Detect which cell encompasses the target text, then output its [X, Y] center coordinate. 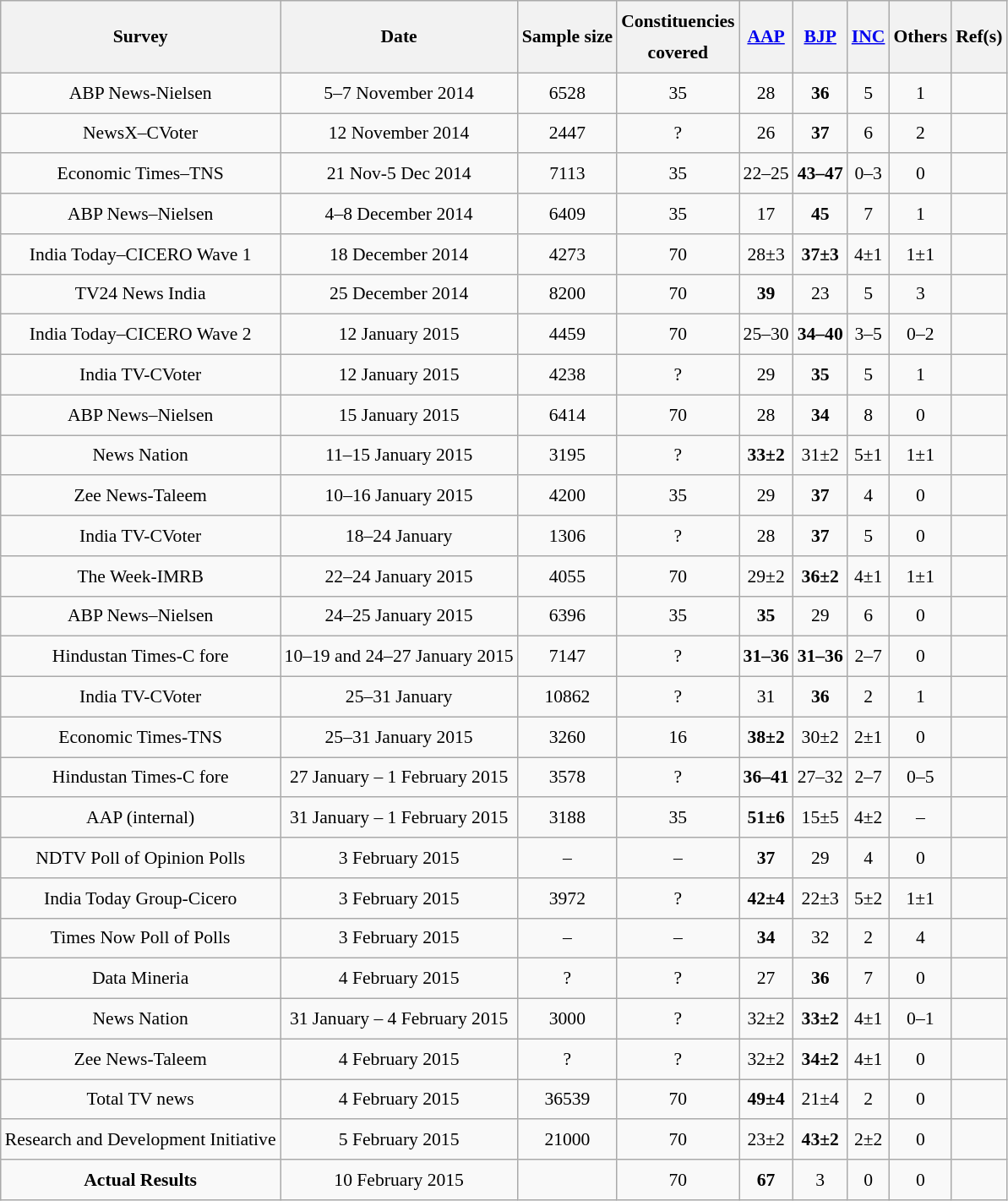
37±3 [820, 254]
23±2 [766, 1140]
36539 [568, 1100]
10–19 and 24–27 January 2015 [399, 657]
16 [678, 737]
3972 [568, 898]
Constituenciescovered [678, 37]
4200 [568, 496]
0–1 [920, 1019]
5±2 [869, 898]
21±4 [820, 1100]
3260 [568, 737]
31±2 [820, 456]
Economic Times-TNS [140, 737]
Data Mineria [140, 979]
4055 [568, 576]
Economic Times–TNS [140, 174]
27 January – 1 February 2015 [399, 778]
36–41 [766, 778]
2±1 [869, 737]
22–25 [766, 174]
3188 [568, 818]
Total TV news [140, 1100]
30±2 [820, 737]
45 [820, 214]
17 [766, 214]
Ref(s) [978, 37]
49±4 [766, 1100]
Actual Results [140, 1180]
34±2 [820, 1059]
Others [920, 37]
26 [766, 134]
29±2 [766, 576]
AAP (internal) [140, 818]
8 [869, 415]
3578 [568, 778]
Research and Development Initiative [140, 1140]
3–5 [869, 335]
18 December 2014 [399, 254]
Survey [140, 37]
4–8 December 2014 [399, 214]
0–2 [920, 335]
Sample size [568, 37]
18–24 January [399, 536]
Date [399, 37]
NewsX–CVoter [140, 134]
5–7 November 2014 [399, 93]
28±3 [766, 254]
43–47 [820, 174]
6414 [568, 415]
INC [869, 37]
21000 [568, 1140]
7147 [568, 657]
31 [766, 697]
5±1 [869, 456]
6396 [568, 616]
25–31 January [399, 697]
21 Nov-5 Dec 2014 [399, 174]
3000 [568, 1019]
7113 [568, 174]
TV24 News India [140, 294]
27 [766, 979]
10 February 2015 [399, 1180]
8200 [568, 294]
38±2 [766, 737]
23 [820, 294]
34–40 [820, 335]
15±5 [820, 818]
4238 [568, 375]
32 [820, 938]
67 [766, 1180]
ABP News-Nielsen [140, 93]
Times Now Poll of Polls [140, 938]
4459 [568, 335]
27–32 [820, 778]
BJP [820, 37]
25 December 2014 [399, 294]
25–30 [766, 335]
2±2 [869, 1140]
10862 [568, 697]
51±6 [766, 818]
22±3 [820, 898]
15 January 2015 [399, 415]
31 January – 1 February 2015 [399, 818]
2447 [568, 134]
43±2 [820, 1140]
6409 [568, 214]
0–5 [920, 778]
39 [766, 294]
10–16 January 2015 [399, 496]
India Today Group-Cicero [140, 898]
31 January – 4 February 2015 [399, 1019]
25–31 January 2015 [399, 737]
36±2 [820, 576]
NDTV Poll of Opinion Polls [140, 858]
3195 [568, 456]
24–25 January 2015 [399, 616]
22–24 January 2015 [399, 576]
The Week-IMRB [140, 576]
0–3 [869, 174]
4±2 [869, 818]
India Today–CICERO Wave 1 [140, 254]
1306 [568, 536]
42±4 [766, 898]
12 November 2014 [399, 134]
India Today–CICERO Wave 2 [140, 335]
4273 [568, 254]
11–15 January 2015 [399, 456]
5 February 2015 [399, 1140]
AAP [766, 37]
6528 [568, 93]
